Extract the (X, Y) coordinate from the center of the cell holding the provided text.  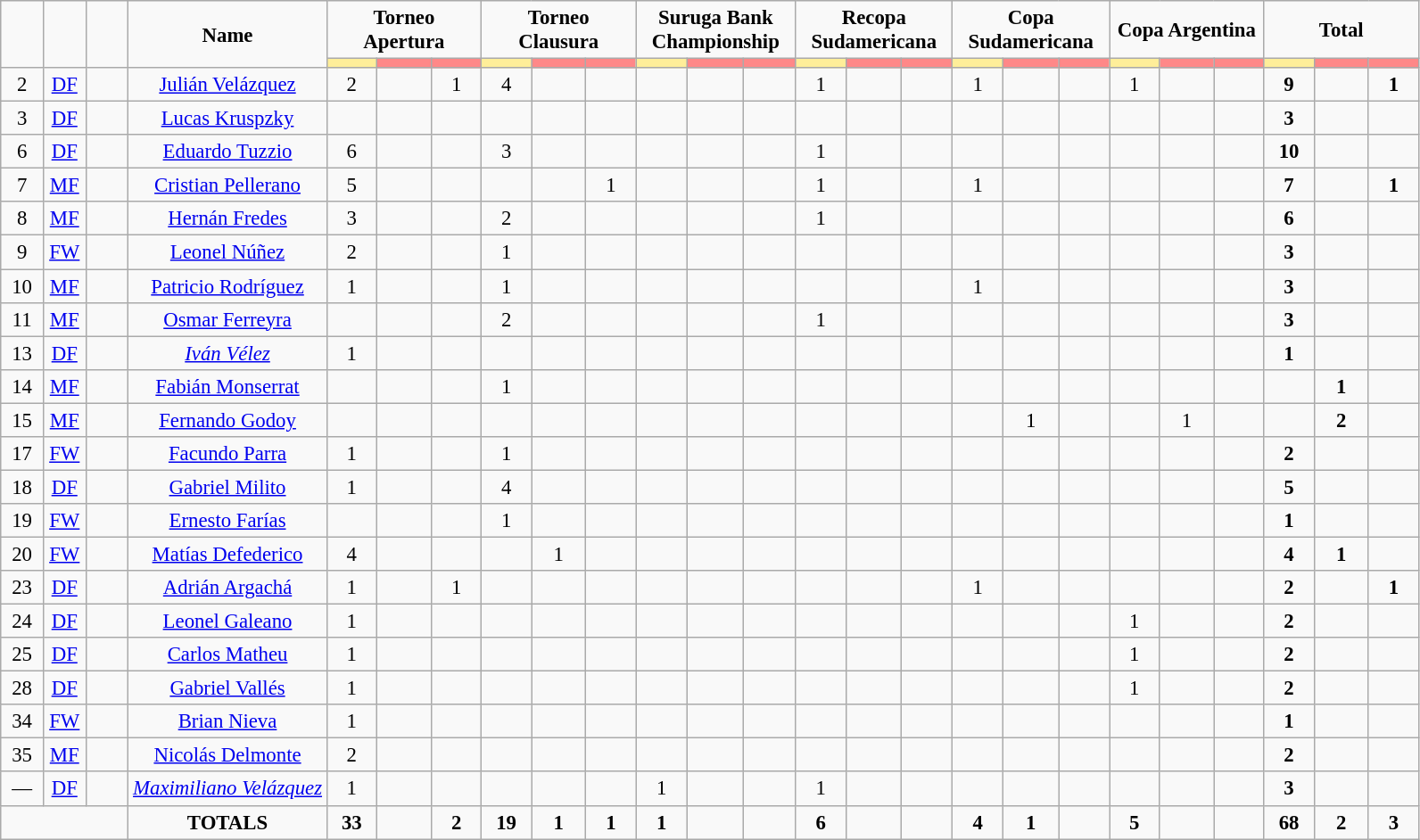
Patricio Rodríguez (228, 286)
Name (228, 34)
Maximiliano Velázquez (228, 789)
Adrián Argachá (228, 588)
25 (22, 655)
Fernando Godoy (228, 420)
TOTALS (228, 822)
Gabriel Vallés (228, 688)
Gabriel Milito (228, 487)
68 (1289, 822)
8 (22, 218)
Copa Argentina (1186, 30)
Recopa Sudamericana (874, 30)
Eduardo Tuzzio (228, 152)
Nicolás Delmonte (228, 755)
Torneo Apertura (403, 30)
Copa Sudamericana (1031, 30)
20 (22, 554)
18 (22, 487)
Lucas Kruspzky (228, 119)
Leonel Núñez (228, 252)
Carlos Matheu (228, 655)
15 (22, 420)
34 (22, 721)
Ernesto Farías (228, 521)
17 (22, 454)
Iván Vélez (228, 353)
Fabián Monserrat (228, 386)
Cristian Pellerano (228, 185)
Facundo Parra (228, 454)
35 (22, 755)
28 (22, 688)
Matías Defederico (228, 554)
14 (22, 386)
Osmar Ferreyra (228, 319)
Hernán Fredes (228, 218)
Julián Velázquez (228, 85)
Brian Nieva (228, 721)
23 (22, 588)
— (22, 789)
11 (22, 319)
Total (1342, 30)
Torneo Clausura (558, 30)
33 (351, 822)
Suruga Bank Championship (715, 30)
24 (22, 622)
13 (22, 353)
Leonel Galeano (228, 622)
